Locate the cell with the specified text and output its (X, Y) center coordinate. 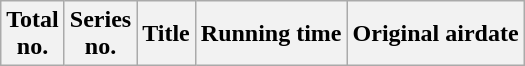
Seriesno. (100, 34)
Totalno. (33, 34)
Original airdate (436, 34)
Title (166, 34)
Running time (271, 34)
